Capture the cell that displays the provided text and extract its [X, Y] central coordinate. 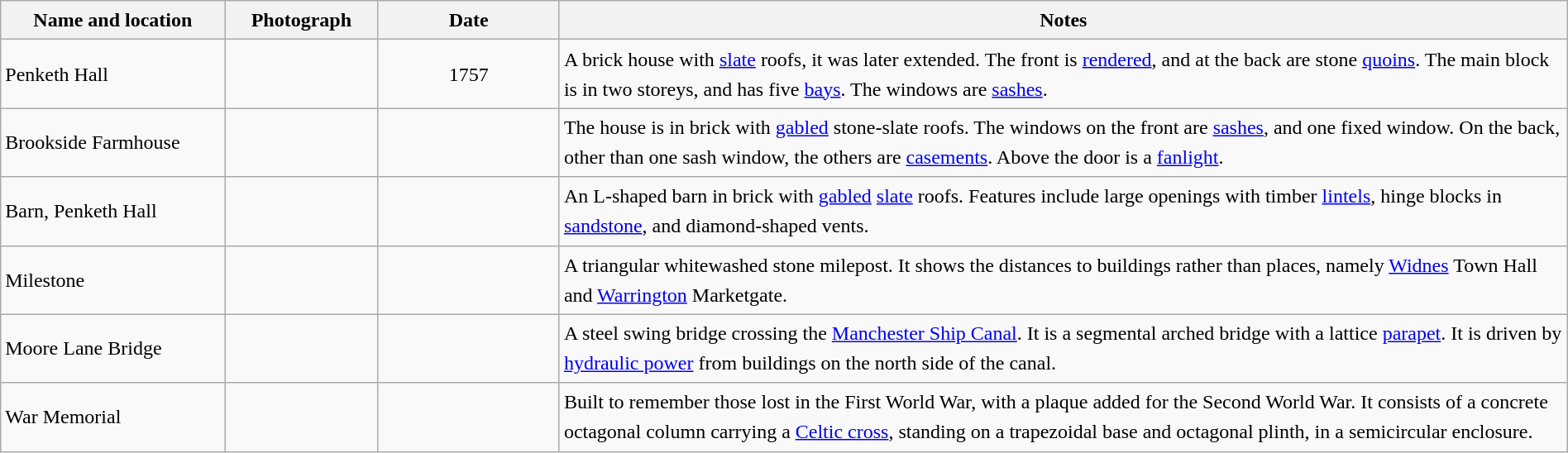
Brookside Farmhouse [112, 142]
Notes [1064, 20]
Barn, Penketh Hall [112, 212]
Name and location [112, 20]
Date [468, 20]
Moore Lane Bridge [112, 349]
1757 [468, 74]
War Memorial [112, 417]
A triangular whitewashed stone milepost. It shows the distances to buildings rather than places, namely Widnes Town Hall and Warrington Marketgate. [1064, 279]
Milestone [112, 279]
Penketh Hall [112, 74]
Photograph [301, 20]
